From the cell containing the given text, extract its center point as (X, Y) coordinate. 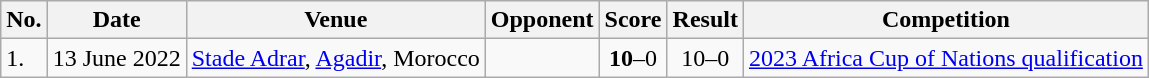
13 June 2022 (116, 58)
Stade Adrar, Agadir, Morocco (336, 58)
Venue (336, 20)
Opponent (542, 20)
Score (633, 20)
2023 Africa Cup of Nations qualification (946, 58)
Date (116, 20)
Competition (946, 20)
No. (24, 20)
Result (705, 20)
1. (24, 58)
